Return (X, Y) of the center of cell containing provided text 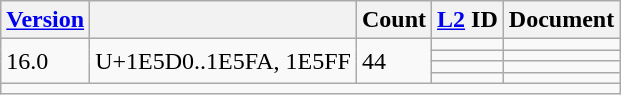
U+1E5D0..1E5FA, 1E5FF (224, 61)
44 (394, 61)
Version (46, 20)
Count (394, 20)
Document (561, 20)
L2 ID (468, 20)
16.0 (46, 61)
